Search for the cell housing the specified text and yield its [x, y] center coordinate. 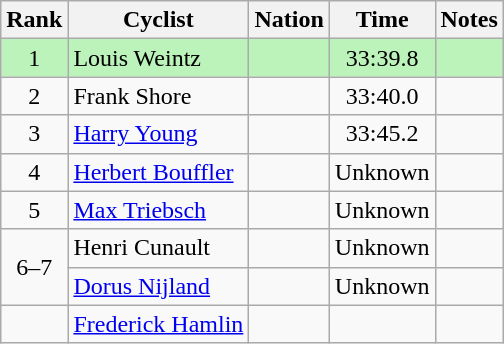
Harry Young [158, 134]
Rank [34, 20]
Time [382, 20]
Max Triebsch [158, 210]
Cyclist [158, 20]
Henri Cunault [158, 248]
Frank Shore [158, 96]
Dorus Nijland [158, 286]
Nation [289, 20]
Notes [469, 20]
2 [34, 96]
33:40.0 [382, 96]
Louis Weintz [158, 58]
5 [34, 210]
6–7 [34, 267]
33:45.2 [382, 134]
4 [34, 172]
3 [34, 134]
33:39.8 [382, 58]
Frederick Hamlin [158, 324]
1 [34, 58]
Herbert Bouffler [158, 172]
